Pinpoint the cell where the given text exists, returning its [X, Y] midpoint coordinate. 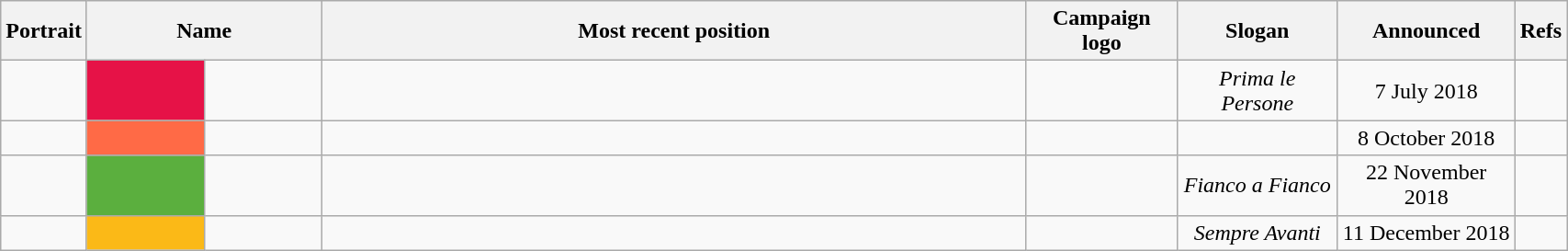
Refs [1540, 31]
Name [204, 31]
Prima le Persone [1257, 90]
7 July 2018 [1426, 90]
22 November 2018 [1426, 186]
Sempre Avanti [1257, 233]
11 December 2018 [1426, 233]
8 October 2018 [1426, 138]
Announced [1426, 31]
Campaign logo [1101, 31]
Portrait [44, 31]
Most recent position [674, 31]
Slogan [1257, 31]
Fianco a Fianco [1257, 186]
